Return [x, y] of the center of cell containing provided text 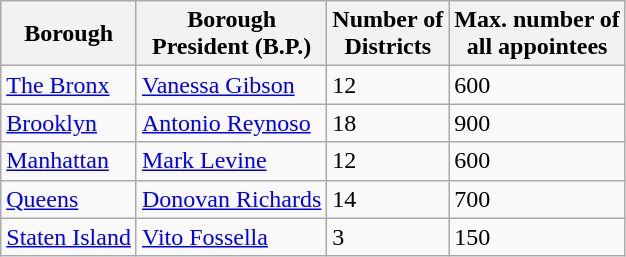
18 [388, 123]
Brooklyn [69, 123]
Antonio Reynoso [231, 123]
900 [538, 123]
150 [538, 237]
700 [538, 199]
Borough [69, 34]
Max. number of all appointees [538, 34]
Mark Levine [231, 161]
Queens [69, 199]
Borough President (B.P.) [231, 34]
Vanessa Gibson [231, 85]
Donovan Richards [231, 199]
Number of Districts [388, 34]
14 [388, 199]
Staten Island [69, 237]
Manhattan [69, 161]
The Bronx [69, 85]
Vito Fossella [231, 237]
3 [388, 237]
